Identify which cell holds the provided text, then report its (x, y) central coordinate. 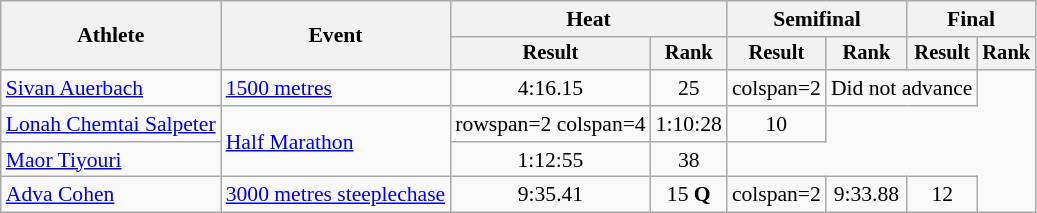
Adva Cohen (111, 195)
Semifinal (817, 19)
9:35.41 (550, 195)
15 Q (689, 195)
10 (776, 124)
4:16.15 (550, 88)
Lonah Chemtai Salpeter (111, 124)
12 (942, 195)
1:10:28 (689, 124)
1:12:55 (550, 160)
Final (971, 19)
Heat (588, 19)
Half Marathon (336, 142)
rowspan=2 colspan=4 (550, 124)
Athlete (111, 36)
Maor Tiyouri (111, 160)
1500 metres (336, 88)
3000 metres steeplechase (336, 195)
Event (336, 36)
38 (689, 160)
Did not advance (902, 88)
25 (689, 88)
Sivan Auerbach (111, 88)
9:33.88 (866, 195)
